Locate the cell with the specified text and output its (X, Y) center coordinate. 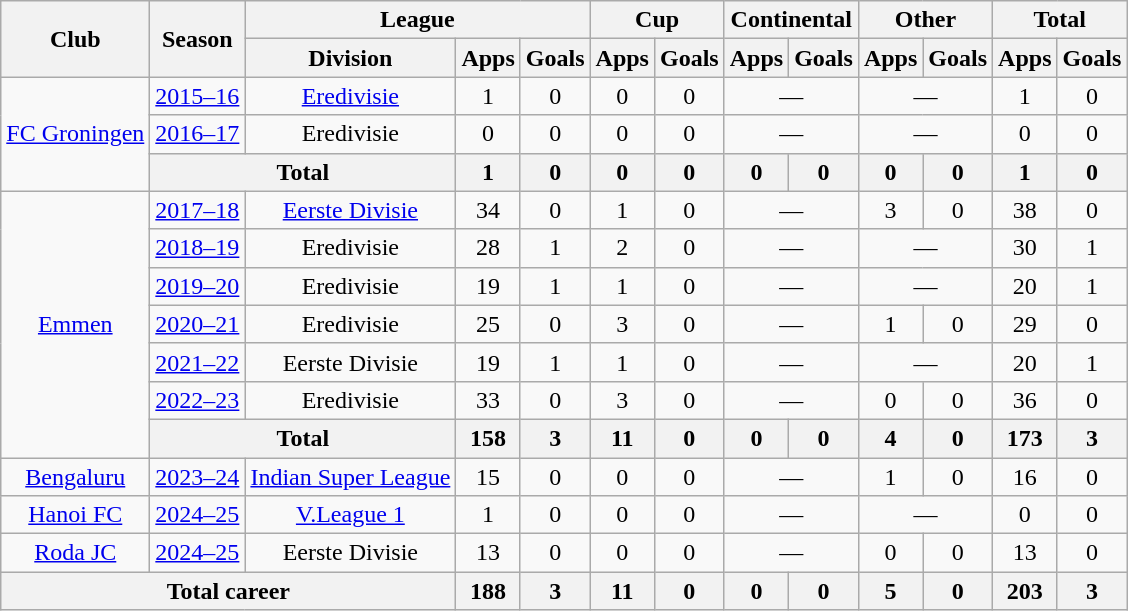
2020–21 (198, 324)
Emmen (76, 324)
2021–22 (198, 362)
203 (1025, 591)
33 (488, 400)
Cup (657, 20)
4 (890, 438)
29 (1025, 324)
2019–20 (198, 286)
15 (488, 477)
Season (198, 39)
25 (488, 324)
36 (1025, 400)
2022–23 (198, 400)
Total career (228, 591)
Division (350, 58)
2015–16 (198, 96)
5 (890, 591)
FC Groningen (76, 134)
28 (488, 248)
38 (1025, 210)
Club (76, 39)
30 (1025, 248)
Hanoi FC (76, 515)
173 (1025, 438)
Continental (791, 20)
16 (1025, 477)
2 (622, 248)
Other (925, 20)
2018–19 (198, 248)
2023–24 (198, 477)
Bengaluru (76, 477)
2017–18 (198, 210)
League (418, 20)
34 (488, 210)
2016–17 (198, 134)
V.League 1 (350, 515)
Indian Super League (350, 477)
Roda JC (76, 553)
188 (488, 591)
158 (488, 438)
